Capture the cell that displays the provided text and extract its [X, Y] central coordinate. 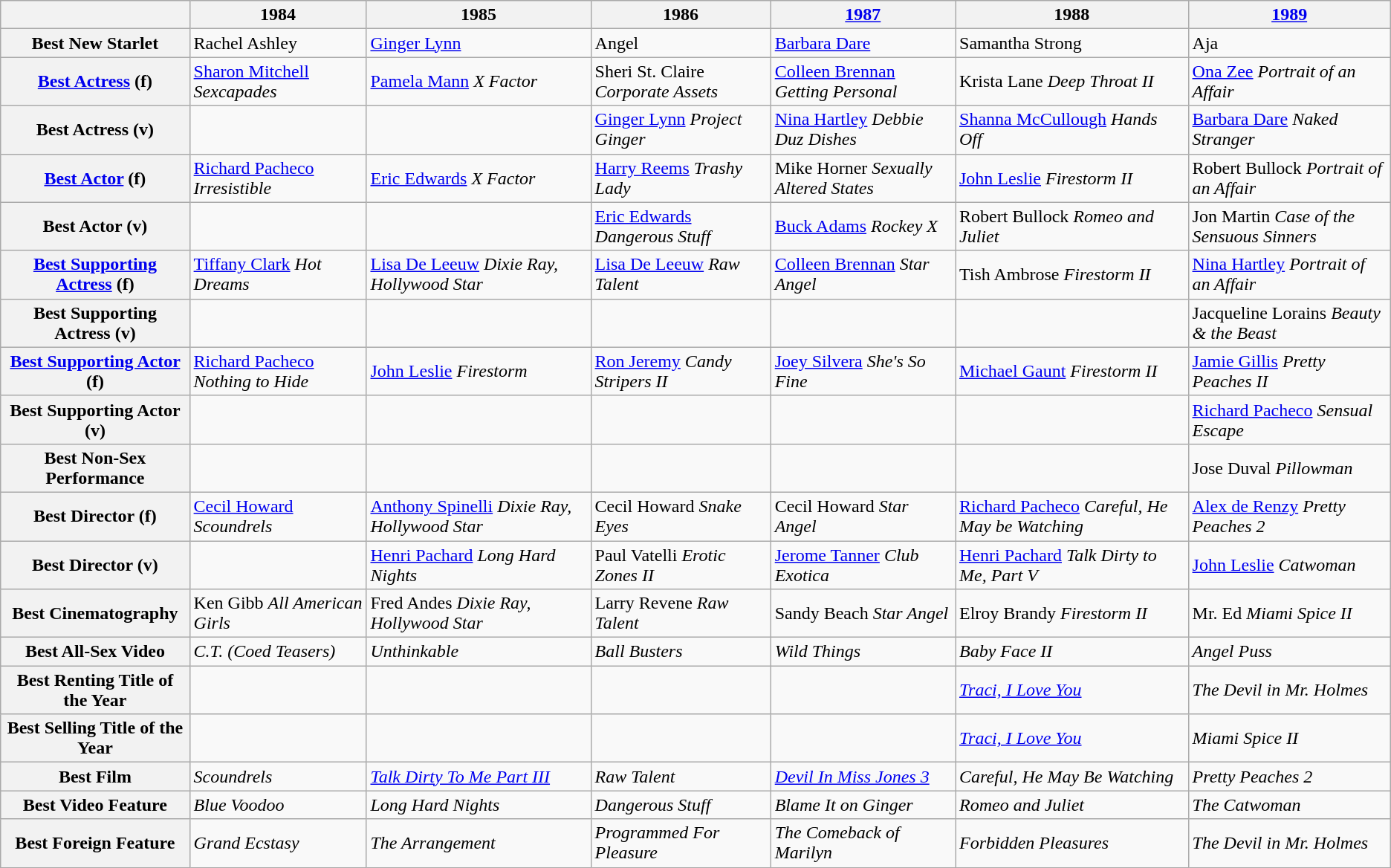
Best All-Sex Video [95, 652]
Best Actress (f) [95, 82]
Sheri St. Claire Corporate Assets [681, 82]
Ginger Lynn [479, 43]
Blame It on Ginger [863, 805]
Sandy Beach Star Angel [863, 614]
Best Foreign Feature [95, 843]
Ona Zee Portrait of an Affair [1289, 82]
Best Selling Title of the Year [95, 739]
Best Actor (f) [95, 178]
Shanna McCullough Hands Off [1072, 129]
Ken Gibb All American Girls [278, 614]
Best Actress (v) [95, 129]
Harry Reems Trashy Lady [681, 178]
Best Cinematography [95, 614]
Best Director (f) [95, 516]
Henri Pachard Long Hard Nights [479, 565]
Aja [1289, 43]
Robert Bullock Portrait of an Affair [1289, 178]
Wild Things [863, 652]
Pamela Mann X Factor [479, 82]
Best Supporting Actor (v) [95, 419]
Best Renting Title of the Year [95, 690]
Henri Pachard Talk Dirty to Me, Part V [1072, 565]
Dangerous Stuff [681, 805]
Krista Lane Deep Throat II [1072, 82]
Eric Edwards Dangerous Stuff [681, 226]
Mike Horner Sexually Altered States [863, 178]
Nina Hartley Debbie Duz Dishes [863, 129]
Forbidden Pleasures [1072, 843]
Mr. Ed Miami Spice II [1289, 614]
Ron Jeremy Candy Stripers II [681, 372]
Programmed For Pleasure [681, 843]
The Comeback of Marilyn [863, 843]
Best Supporting Actor (f) [95, 372]
Cecil Howard Star Angel [863, 516]
Paul Vatelli Erotic Zones II [681, 565]
Cecil Howard Snake Eyes [681, 516]
Anthony Spinelli Dixie Ray, Hollywood Star [479, 516]
Devil In Miss Jones 3 [863, 777]
Robert Bullock Romeo and Juliet [1072, 226]
John Leslie Catwoman [1289, 565]
1986 [681, 15]
Elroy Brandy Firestorm II [1072, 614]
1985 [479, 15]
Colleen Brennan Star Angel [863, 275]
Barbara Dare Naked Stranger [1289, 129]
Angel [681, 43]
Cecil Howard Scoundrels [278, 516]
1988 [1072, 15]
Jamie Gillis Pretty Peaches II [1289, 372]
John Leslie Firestorm [479, 372]
Unthinkable [479, 652]
Tiffany Clark Hot Dreams [278, 275]
Best New Starlet [95, 43]
Jon Martin Case of the Sensuous Sinners [1289, 226]
Fred Andes Dixie Ray, Hollywood Star [479, 614]
The Arrangement [479, 843]
Michael Gaunt Firestorm II [1072, 372]
Eric Edwards X Factor [479, 178]
Best Director (v) [95, 565]
Long Hard Nights [479, 805]
Best Actor (v) [95, 226]
Joey Silvera She's So Fine [863, 372]
Jose Duval Pillowman [1289, 468]
Tish Ambrose Firestorm II [1072, 275]
Rachel Ashley [278, 43]
Romeo and Juliet [1072, 805]
Richard Pacheco Sensual Escape [1289, 419]
Angel Puss [1289, 652]
Barbara Dare [863, 43]
John Leslie Firestorm II [1072, 178]
Richard Pacheco Irresistible [278, 178]
Blue Voodoo [278, 805]
Colleen Brennan Getting Personal [863, 82]
Raw Talent [681, 777]
Grand Ecstasy [278, 843]
C.T. (Coed Teasers) [278, 652]
1984 [278, 15]
Samantha Strong [1072, 43]
Lisa De Leeuw Raw Talent [681, 275]
Baby Face II [1072, 652]
Talk Dirty To Me Part III [479, 777]
The Catwoman [1289, 805]
Larry Revene Raw Talent [681, 614]
Jerome Tanner Club Exotica [863, 565]
Alex de Renzy Pretty Peaches 2 [1289, 516]
1989 [1289, 15]
Best Supporting Actress (v) [95, 323]
Richard Pacheco Careful, He May be Watching [1072, 516]
1987 [863, 15]
Jacqueline Lorains Beauty & the Beast [1289, 323]
Pretty Peaches 2 [1289, 777]
Ginger Lynn Project Ginger [681, 129]
Richard Pacheco Nothing to Hide [278, 372]
Nina Hartley Portrait of an Affair [1289, 275]
Scoundrels [278, 777]
Careful, He May Be Watching [1072, 777]
Best Non-Sex Performance [95, 468]
Best Supporting Actress (f) [95, 275]
Sharon Mitchell Sexcapades [278, 82]
Lisa De Leeuw Dixie Ray, Hollywood Star [479, 275]
Best Video Feature [95, 805]
Ball Busters [681, 652]
Miami Spice II [1289, 739]
Buck Adams Rockey X [863, 226]
Best Film [95, 777]
